Provide the (X, Y) coordinate of the cell's center where the given text is located.  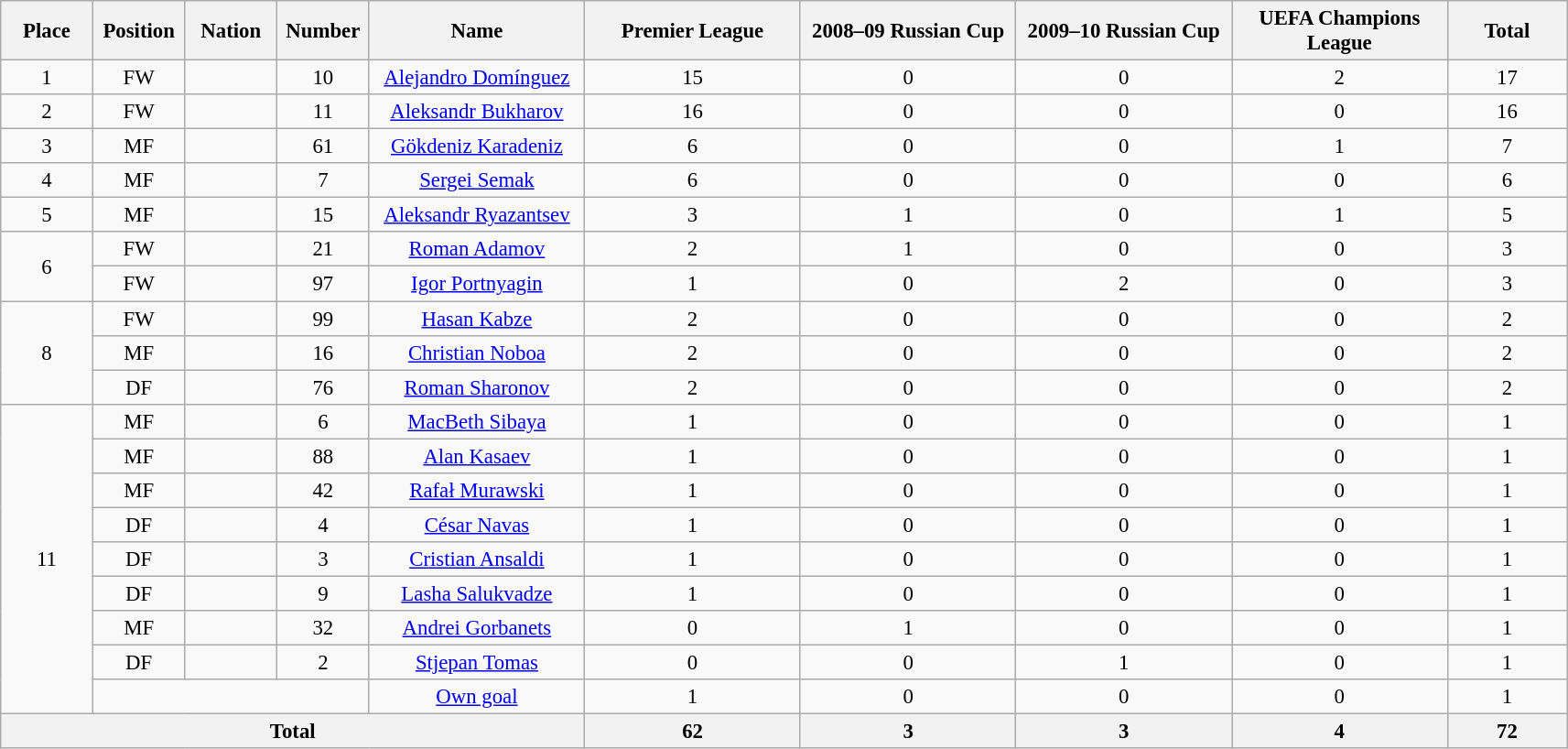
Name (477, 31)
Alan Kasaev (477, 456)
Hasan Kabze (477, 319)
Nation (231, 31)
72 (1507, 732)
MacBeth Sibaya (477, 421)
Roman Sharonov (477, 387)
Number (324, 31)
32 (324, 628)
UEFA Champions League (1340, 31)
76 (324, 387)
9 (324, 593)
Alejandro Domínguez (477, 78)
Igor Portnyagin (477, 284)
97 (324, 284)
2009–10 Russian Cup (1124, 31)
Cristian Ansaldi (477, 559)
Place (48, 31)
Aleksandr Bukharov (477, 112)
César Navas (477, 525)
Own goal (477, 697)
Position (139, 31)
Rafał Murawski (477, 491)
8 (48, 353)
10 (324, 78)
Premier League (693, 31)
21 (324, 250)
Christian Noboa (477, 353)
Aleksandr Ryazantsev (477, 215)
62 (693, 732)
Roman Adamov (477, 250)
99 (324, 319)
Lasha Salukvadze (477, 593)
17 (1507, 78)
Sergei Semak (477, 180)
Gökdeniz Karadeniz (477, 147)
61 (324, 147)
Stjepan Tomas (477, 663)
Andrei Gorbanets (477, 628)
42 (324, 491)
2008–09 Russian Cup (908, 31)
88 (324, 456)
